Provide the [X, Y] coordinate of the cell's center where the given text is located.  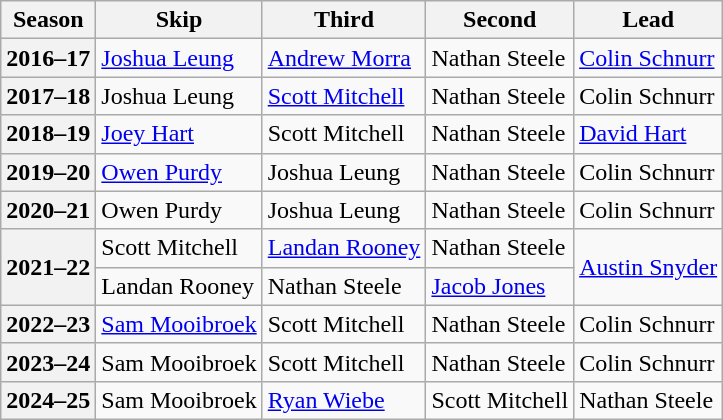
2021–22 [48, 267]
2024–25 [48, 400]
Andrew Morra [344, 58]
Lead [648, 20]
Season [48, 20]
Third [344, 20]
2023–24 [48, 362]
Ryan Wiebe [344, 400]
2022–23 [48, 324]
2016–17 [48, 58]
2019–20 [48, 172]
2017–18 [48, 96]
David Hart [648, 134]
Jacob Jones [500, 286]
2018–19 [48, 134]
Skip [179, 20]
Joey Hart [179, 134]
Austin Snyder [648, 267]
2020–21 [48, 210]
Second [500, 20]
